Output the [X, Y] coordinate of the center of the cell containing the given text.  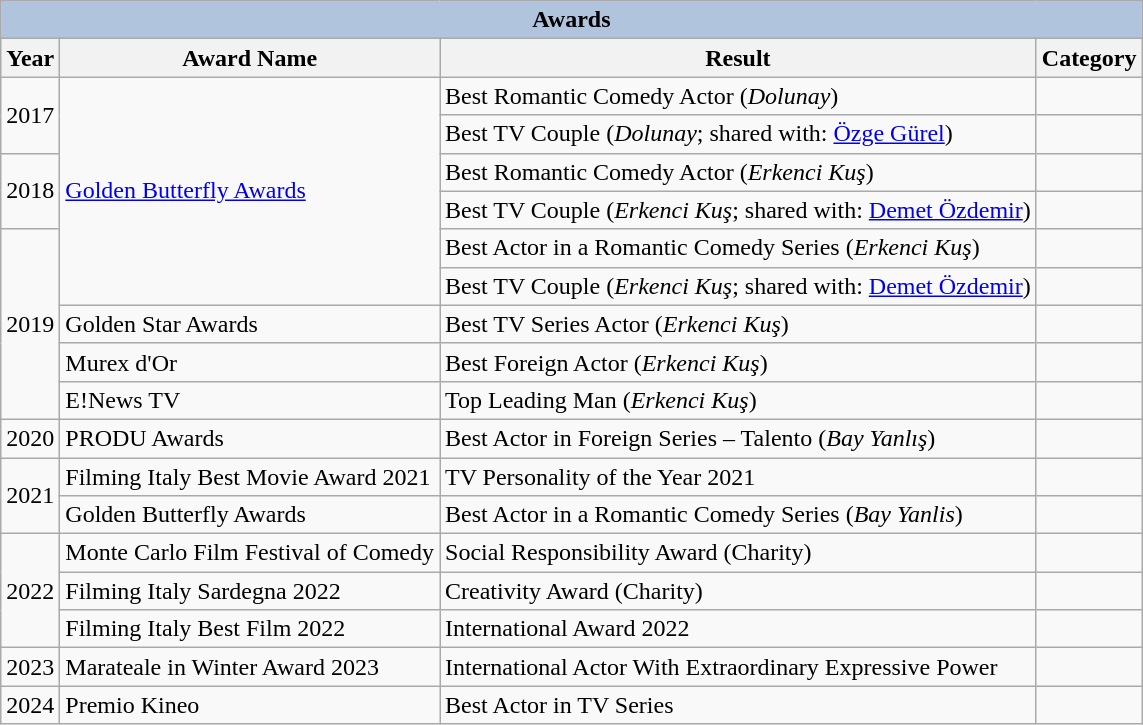
E!News TV [250, 400]
Golden Star Awards [250, 324]
2020 [30, 438]
Filming Italy Sardegna 2022 [250, 591]
TV Personality of the Year 2021 [738, 477]
2024 [30, 705]
Result [738, 58]
PRODU Awards [250, 438]
Best Actor in a Romantic Comedy Series (Erkenci Kuş) [738, 248]
Creativity Award (Charity) [738, 591]
2021 [30, 496]
Award Name [250, 58]
Marateale in Winter Award 2023 [250, 667]
Category [1089, 58]
2022 [30, 591]
Social Responsibility Award (Charity) [738, 553]
Best TV Series Actor (Erkenci Kuş) [738, 324]
International Award 2022 [738, 629]
Filming Italy Best Film 2022 [250, 629]
Premio Kineo [250, 705]
International Actor With Extraordinary Expressive Power [738, 667]
2019 [30, 324]
Best Foreign Actor (Erkenci Kuş) [738, 362]
2017 [30, 115]
2018 [30, 191]
2023 [30, 667]
Murex d'Or [250, 362]
Best Romantic Comedy Actor (Dolunay) [738, 96]
Monte Carlo Film Festival of Comedy [250, 553]
Best TV Couple (Dolunay; shared with: Özge Gürel) [738, 134]
Filming Italy Best Movie Award 2021 [250, 477]
Top Leading Man (Erkenci Kuş) [738, 400]
Best Actor in TV Series [738, 705]
Best Romantic Comedy Actor (Erkenci Kuş) [738, 172]
Best Actor in a Romantic Comedy Series (Bay Yanlis) [738, 515]
Awards [572, 20]
Year [30, 58]
Best Actor in Foreign Series – Talento (Bay Yanlış) [738, 438]
